Output the [x, y] coordinate of the center of the cell containing the given text.  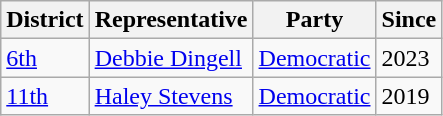
Haley Stevens [171, 96]
Since [409, 20]
6th [45, 58]
11th [45, 96]
2023 [409, 58]
2019 [409, 96]
Debbie Dingell [171, 58]
District [45, 20]
Party [314, 20]
Representative [171, 20]
